Output the (X, Y) coordinate of the center of the cell containing the given text.  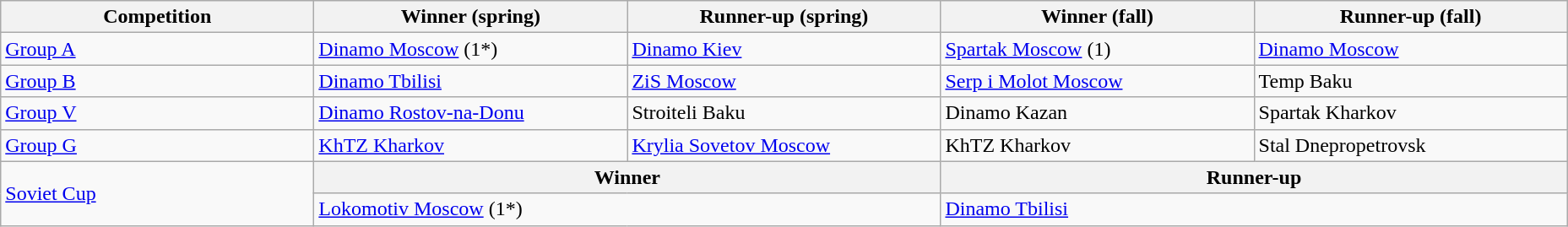
Runner-up (1254, 177)
Dinamo Moscow (1410, 49)
Lokomotiv Moscow (1*) (627, 209)
Competition (157, 17)
Winner (fall) (1098, 17)
Dinamo Rostov-na-Donu (471, 113)
Spartak Kharkov (1410, 113)
Dinamo Kiev (784, 49)
Dinamo Kazan (1098, 113)
Winner (spring) (471, 17)
Temp Baku (1410, 81)
Group A (157, 49)
Group G (157, 145)
Stroiteli Baku (784, 113)
Soviet Cup (157, 193)
Runner-up (fall) (1410, 17)
Dinamo Moscow (1*) (471, 49)
ZiS Moscow (784, 81)
Spartak Moscow (1) (1098, 49)
Winner (627, 177)
Runner-up (spring) (784, 17)
Group B (157, 81)
Krylia Sovetov Moscow (784, 145)
Serp i Molot Moscow (1098, 81)
Stal Dnepropetrovsk (1410, 145)
Group V (157, 113)
